Return the (X, Y) coordinate for the center point of the cell that contains the specified text.  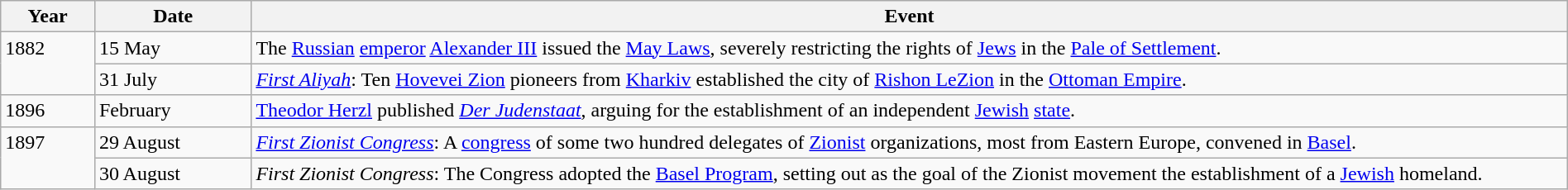
Event (910, 17)
1897 (48, 158)
The Russian emperor Alexander III issued the May Laws, severely restricting the rights of Jews in the Pale of Settlement. (910, 48)
Theodor Herzl published Der Judenstaat, arguing for the establishment of an independent Jewish state. (910, 111)
Year (48, 17)
First Zionist Congress: A congress of some two hundred delegates of Zionist organizations, most from Eastern Europe, convened in Basel. (910, 142)
February (172, 111)
15 May (172, 48)
First Aliyah: Ten Hovevei Zion pioneers from Kharkiv established the city of Rishon LeZion in the Ottoman Empire. (910, 79)
31 July (172, 79)
30 August (172, 173)
Date (172, 17)
29 August (172, 142)
1882 (48, 64)
1896 (48, 111)
